Identify which cell holds the provided text, then report its (X, Y) central coordinate. 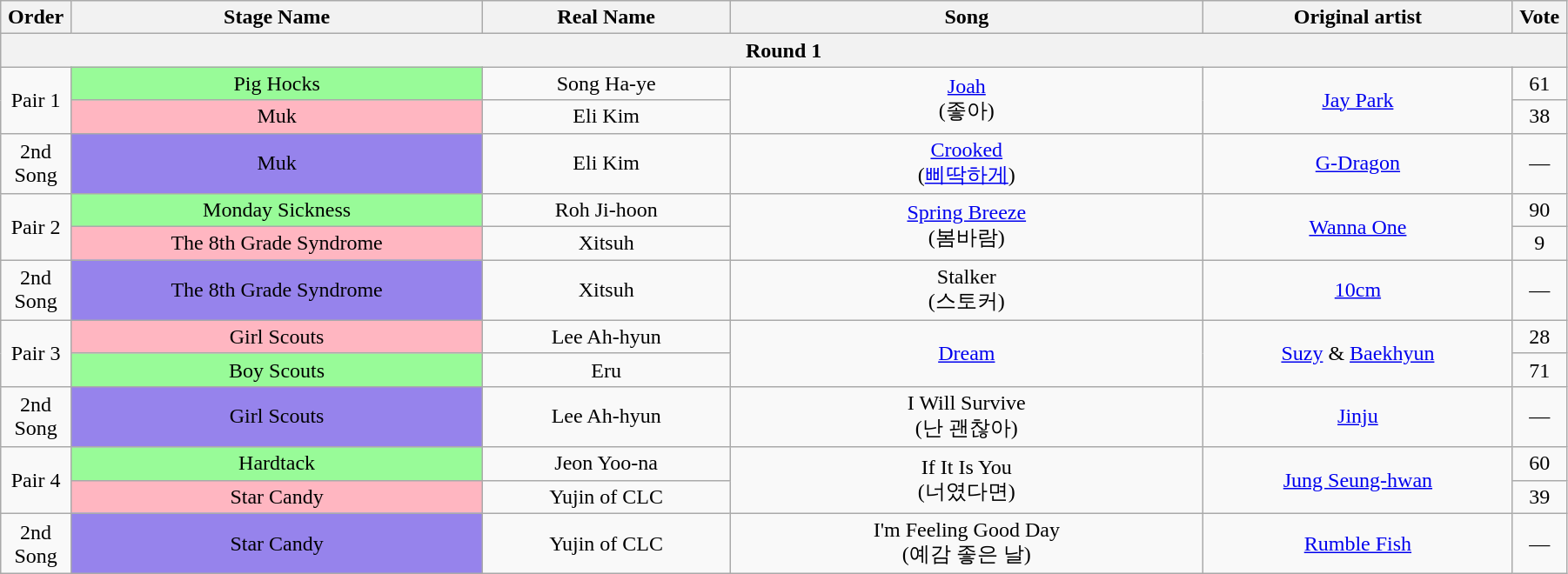
Dream (967, 353)
71 (1540, 370)
Pair 3 (37, 353)
Roh Ji-hoon (606, 210)
Real Name (606, 17)
Spring Breeze(봄바람) (967, 227)
38 (1540, 117)
Pair 4 (37, 480)
Song (967, 17)
Jay Park (1357, 100)
If It Is You(너였다면) (967, 480)
Suzy & Baekhyun (1357, 353)
Order (37, 17)
61 (1540, 83)
Joah(좋아) (967, 100)
Eru (606, 370)
Wanna One (1357, 227)
I Will Survive(난 괜찮아) (967, 417)
G-Dragon (1357, 164)
60 (1540, 464)
Monday Sickness (277, 210)
Jung Seung-hwan (1357, 480)
9 (1540, 244)
Boy Scouts (277, 370)
Stalker(스토커) (967, 290)
Pig Hocks (277, 83)
90 (1540, 210)
Jinju (1357, 417)
Round 1 (784, 50)
Crooked(삐딱하게) (967, 164)
I'm Feeling Good Day(예감 좋은 날) (967, 544)
Hardtack (277, 464)
Jeon Yoo-na (606, 464)
Vote (1540, 17)
28 (1540, 337)
Rumble Fish (1357, 544)
10cm (1357, 290)
Pair 2 (37, 227)
Stage Name (277, 17)
Pair 1 (37, 100)
39 (1540, 497)
Song Ha-ye (606, 83)
Original artist (1357, 17)
